Extract the [X, Y] coordinate from the center of the cell holding the provided text.  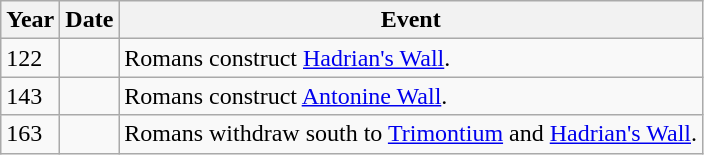
Romans construct Antonine Wall. [411, 96]
Year [30, 20]
Romans construct Hadrian's Wall. [411, 58]
143 [30, 96]
Romans withdraw south to Trimontium and Hadrian's Wall. [411, 134]
Date [90, 20]
Event [411, 20]
122 [30, 58]
163 [30, 134]
